For the text-containing cell, return its midpoint in [X, Y] coordinate format. 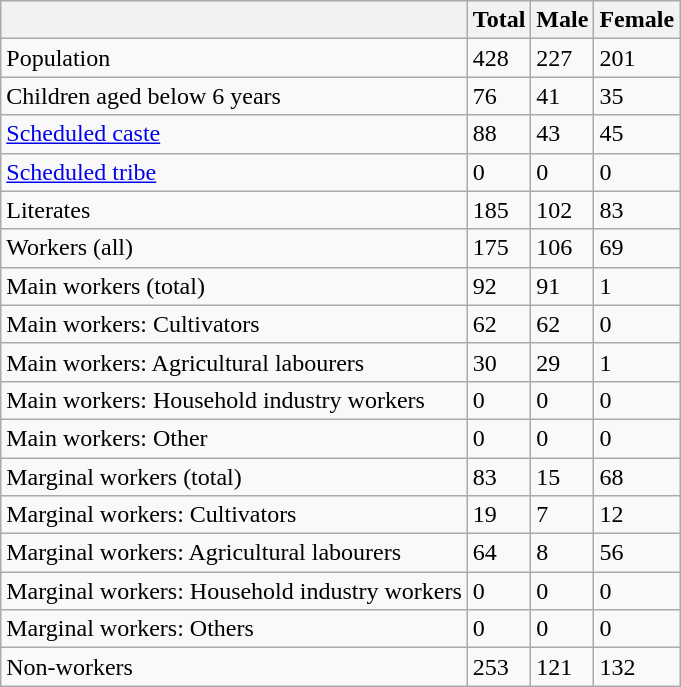
76 [499, 96]
12 [637, 515]
69 [637, 248]
227 [562, 58]
121 [562, 667]
35 [637, 96]
201 [637, 58]
Main workers: Other [234, 438]
Main workers: Agricultural labourers [234, 362]
64 [499, 553]
68 [637, 477]
Main workers: Household industry workers [234, 400]
Marginal workers: Cultivators [234, 515]
Population [234, 58]
29 [562, 362]
Marginal workers (total) [234, 477]
253 [499, 667]
102 [562, 210]
428 [499, 58]
Non-workers [234, 667]
41 [562, 96]
43 [562, 134]
132 [637, 667]
7 [562, 515]
19 [499, 515]
Marginal workers: Agricultural labourers [234, 553]
Marginal workers: Others [234, 629]
Female [637, 20]
91 [562, 286]
Children aged below 6 years [234, 96]
8 [562, 553]
175 [499, 248]
Scheduled tribe [234, 172]
Male [562, 20]
15 [562, 477]
185 [499, 210]
92 [499, 286]
Scheduled caste [234, 134]
Marginal workers: Household industry workers [234, 591]
Total [499, 20]
Main workers (total) [234, 286]
Literates [234, 210]
Main workers: Cultivators [234, 324]
88 [499, 134]
56 [637, 553]
Workers (all) [234, 248]
45 [637, 134]
30 [499, 362]
106 [562, 248]
